Pinpoint the cell where the given text exists, returning its (X, Y) midpoint coordinate. 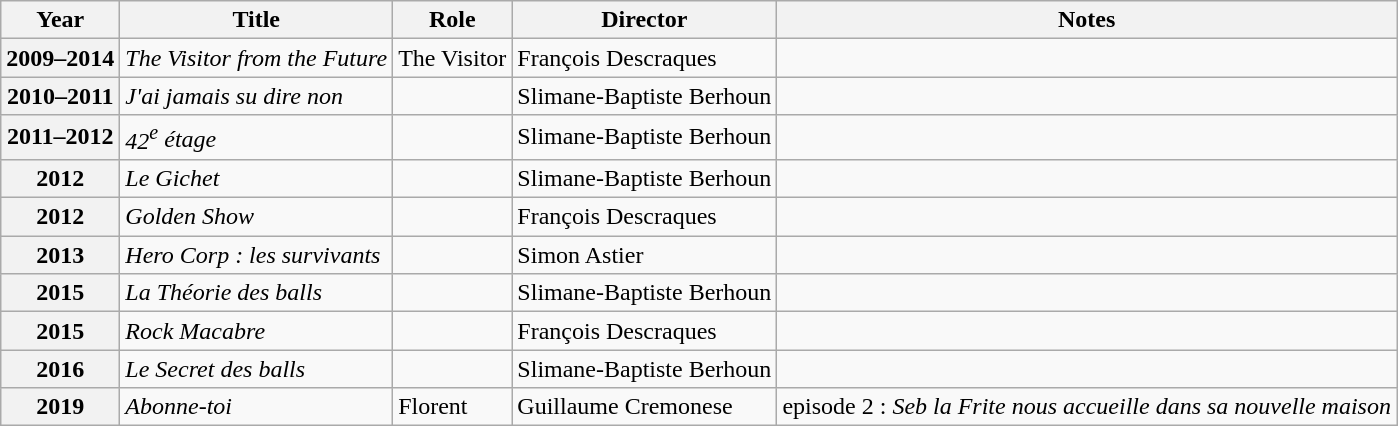
Simon Astier (644, 255)
2011–2012 (60, 138)
Director (644, 20)
2013 (60, 255)
Florent (452, 407)
2016 (60, 369)
Le Secret des balls (256, 369)
Year (60, 20)
Title (256, 20)
La Théorie des balls (256, 293)
J'ai jamais su dire non (256, 96)
Hero Corp : les survivants (256, 255)
Golden Show (256, 217)
42e étage (256, 138)
Guillaume Cremonese (644, 407)
Le Gichet (256, 178)
Abonne-toi (256, 407)
2010–2011 (60, 96)
The Visitor (452, 58)
2009–2014 (60, 58)
The Visitor from the Future (256, 58)
2019 (60, 407)
Notes (1087, 20)
episode 2 : Seb la Frite nous accueille dans sa nouvelle maison (1087, 407)
Rock Macabre (256, 331)
Role (452, 20)
